Extract the (X, Y) coordinate from the center of the cell holding the provided text.  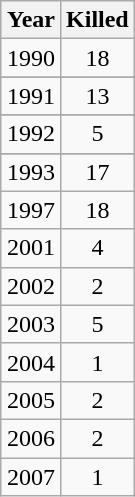
Year (30, 20)
2003 (30, 324)
1993 (30, 172)
2007 (30, 477)
17 (98, 172)
2006 (30, 438)
1992 (30, 134)
13 (98, 96)
2002 (30, 286)
2005 (30, 400)
1997 (30, 210)
2004 (30, 362)
1990 (30, 58)
2001 (30, 248)
4 (98, 248)
Killed (98, 20)
1991 (30, 96)
